Identify which cell holds the provided text, then report its [x, y] central coordinate. 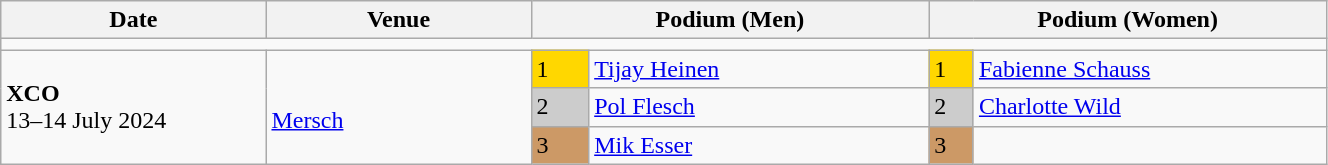
Podium (Women) [1128, 20]
Pol Flesch [759, 107]
Tijay Heinen [759, 69]
Charlotte Wild [1150, 107]
Fabienne Schauss [1150, 69]
Mik Esser [759, 145]
XCO 13–14 July 2024 [134, 107]
Podium (Men) [730, 20]
Mersch [398, 107]
Venue [398, 20]
Date [134, 20]
